Pinpoint the cell where the given text exists, returning its (x, y) midpoint coordinate. 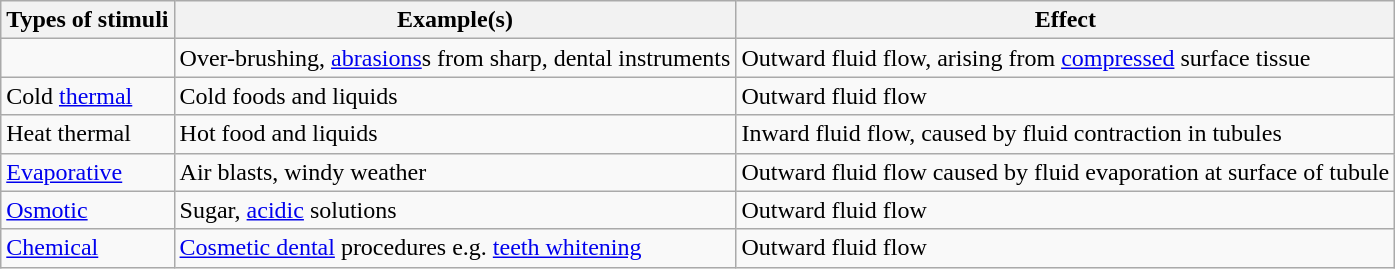
Chemical (88, 248)
Air blasts, windy weather (455, 172)
Outward fluid flow caused by fluid evaporation at surface of tubule (1066, 172)
Heat thermal (88, 134)
Inward fluid flow, caused by fluid contraction in tubules (1066, 134)
Sugar, acidic solutions (455, 210)
Example(s) (455, 20)
Osmotic (88, 210)
Cosmetic dental procedures e.g. teeth whitening (455, 248)
Evaporative (88, 172)
Effect (1066, 20)
Outward fluid flow, arising from compressed surface tissue (1066, 58)
Types of stimuli (88, 20)
Cold thermal (88, 96)
Over-brushing, abrasionss from sharp, dental instruments (455, 58)
Hot food and liquids (455, 134)
Cold foods and liquids (455, 96)
